Detect which cell encompasses the target text, then output its (x, y) center coordinate. 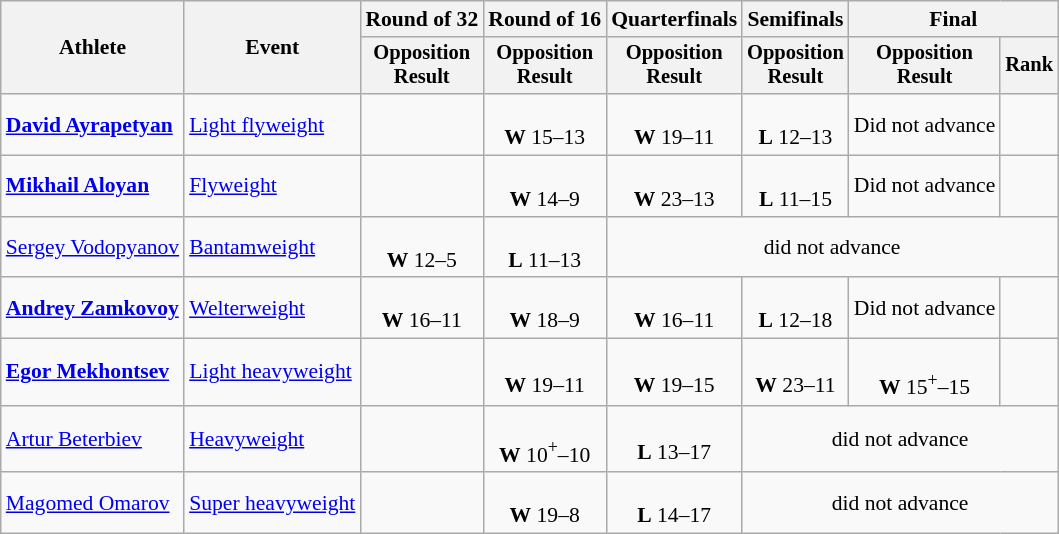
Light heavyweight (272, 372)
Quarterfinals (674, 19)
W 12–5 (422, 248)
W 18–9 (544, 308)
L 11–13 (544, 248)
L 11–15 (796, 186)
L 14–17 (674, 504)
Round of 16 (544, 19)
Final (954, 19)
W 23–11 (796, 372)
Flyweight (272, 186)
W 14–9 (544, 186)
Round of 32 (422, 19)
W 15–13 (544, 124)
Light flyweight (272, 124)
W 19–15 (674, 372)
David Ayrapetyan (92, 124)
Heavyweight (272, 440)
Mikhail Aloyan (92, 186)
L 12–18 (796, 308)
Welterweight (272, 308)
W 15+–15 (925, 372)
Athlete (92, 48)
Super heavyweight (272, 504)
L 13–17 (674, 440)
L 12–13 (796, 124)
Artur Beterbiev (92, 440)
Magomed Omarov (92, 504)
Egor Mekhontsev (92, 372)
W 10+–10 (544, 440)
Bantamweight (272, 248)
W 23–13 (674, 186)
Semifinals (796, 19)
Sergey Vodopyanov (92, 248)
Event (272, 48)
Andrey Zamkovoy (92, 308)
W 19–8 (544, 504)
Rank (1029, 66)
